Determine the (x, y) coordinate at the center of the cell enclosing the given text.  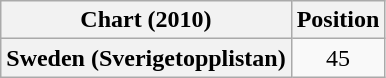
Sweden (Sverigetopplistan) (146, 58)
Position (338, 20)
45 (338, 58)
Chart (2010) (146, 20)
